Scan for the cell matching the given text and deliver its (X, Y) coordinate at center. 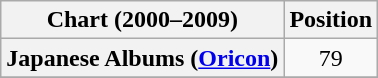
Chart (2000–2009) (142, 20)
79 (331, 58)
Position (331, 20)
Japanese Albums (Oricon) (142, 58)
